Locate the cell with the specified text and output its [X, Y] center coordinate. 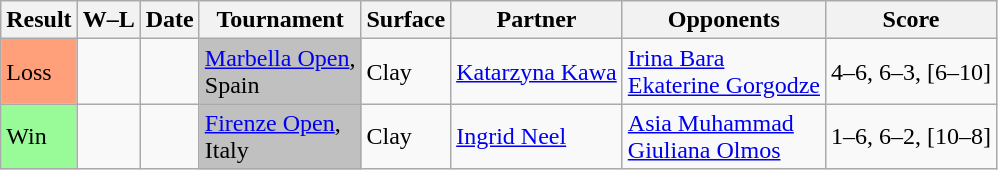
Irina Bara Ekaterine Gorgodze [724, 72]
Result [39, 20]
Katarzyna Kawa [537, 72]
4–6, 6–3, [6–10] [910, 72]
Win [39, 136]
Date [170, 20]
Loss [39, 72]
1–6, 6–2, [10–8] [910, 136]
Score [910, 20]
W–L [108, 20]
Asia Muhammad Giuliana Olmos [724, 136]
Marbella Open, Spain [280, 72]
Surface [406, 20]
Partner [537, 20]
Ingrid Neel [537, 136]
Tournament [280, 20]
Firenze Open, Italy [280, 136]
Opponents [724, 20]
